Provide the (x, y) coordinate of the cell's center where the given text is located.  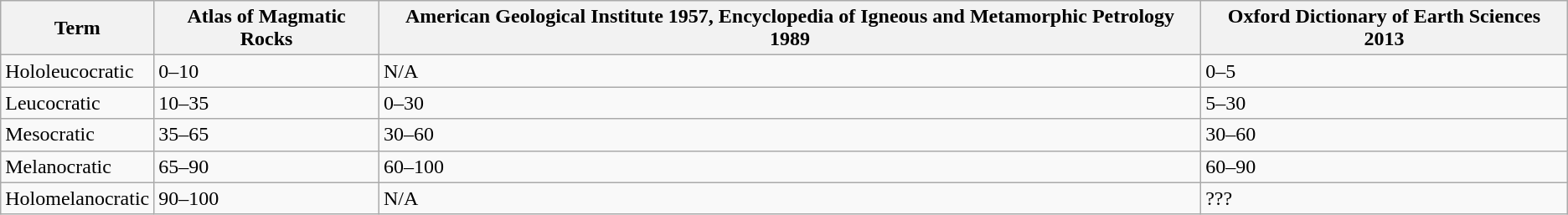
65–90 (266, 166)
Oxford Dictionary of Earth Sciences 2013 (1385, 28)
Leucocratic (77, 103)
0–30 (789, 103)
Mesocratic (77, 135)
60–90 (1385, 166)
??? (1385, 198)
10–35 (266, 103)
90–100 (266, 198)
Atlas of Magmatic Rocks (266, 28)
60–100 (789, 166)
0–5 (1385, 71)
5–30 (1385, 103)
35–65 (266, 135)
Hololeucocratic (77, 71)
Holomelanocratic (77, 198)
American Geological Institute 1957, Encyclopedia of Igneous and Metamorphic Petrology 1989 (789, 28)
Term (77, 28)
0–10 (266, 71)
Melanocratic (77, 166)
